Output the (X, Y) coordinate of the center of the cell containing the given text.  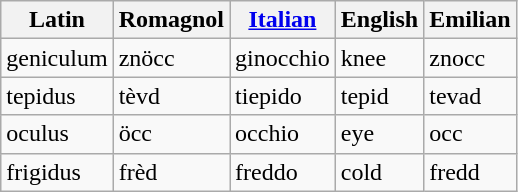
eye (379, 134)
ginocchio (283, 58)
Latin (57, 20)
Romagnol (171, 20)
occhio (283, 134)
cold (379, 172)
tèvd (171, 96)
öcc (171, 134)
occ (470, 134)
frèd (171, 172)
Emilian (470, 20)
fredd (470, 172)
znöcc (171, 58)
oculus (57, 134)
tiepido (283, 96)
tepid (379, 96)
knee (379, 58)
geniculum (57, 58)
tepidus (57, 96)
znocc (470, 58)
tevad (470, 96)
freddo (283, 172)
English (379, 20)
Italian (283, 20)
frigidus (57, 172)
